Scan for the cell matching the given text and deliver its (X, Y) coordinate at center. 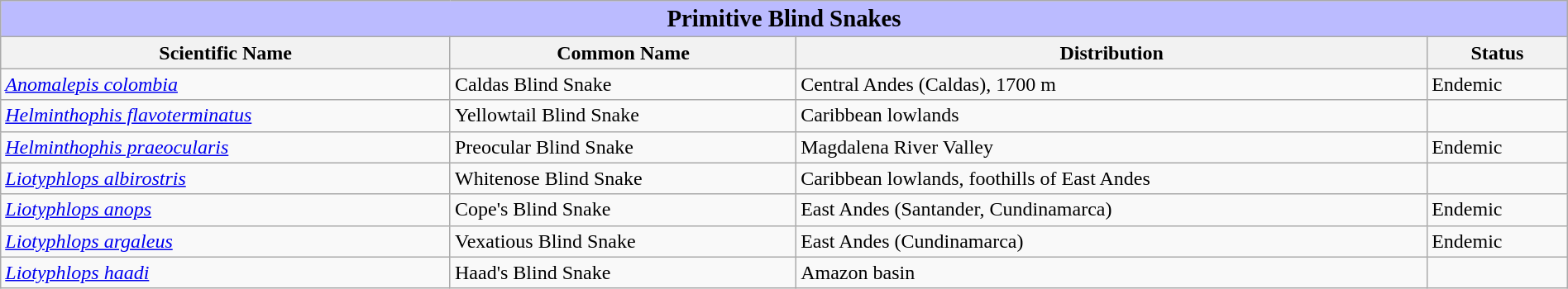
Amazon basin (1111, 272)
Liotyphlops anops (226, 210)
Distribution (1111, 53)
Helminthophis flavoterminatus (226, 116)
Helminthophis praeocularis (226, 147)
Liotyphlops haadi (226, 272)
Caribbean lowlands, foothills of East Andes (1111, 178)
Liotyphlops albirostris (226, 178)
Preocular Blind Snake (623, 147)
Primitive Blind Snakes (784, 19)
Common Name (623, 53)
Status (1498, 53)
Cope's Blind Snake (623, 210)
Central Andes (Caldas), 1700 m (1111, 84)
Whitenose Blind Snake (623, 178)
Haad's Blind Snake (623, 272)
East Andes (Santander, Cundinamarca) (1111, 210)
Caribbean lowlands (1111, 116)
East Andes (Cundinamarca) (1111, 241)
Anomalepis colombia (226, 84)
Vexatious Blind Snake (623, 241)
Caldas Blind Snake (623, 84)
Liotyphlops argaleus (226, 241)
Yellowtail Blind Snake (623, 116)
Magdalena River Valley (1111, 147)
Scientific Name (226, 53)
